Search for the cell housing the specified text and yield its [x, y] center coordinate. 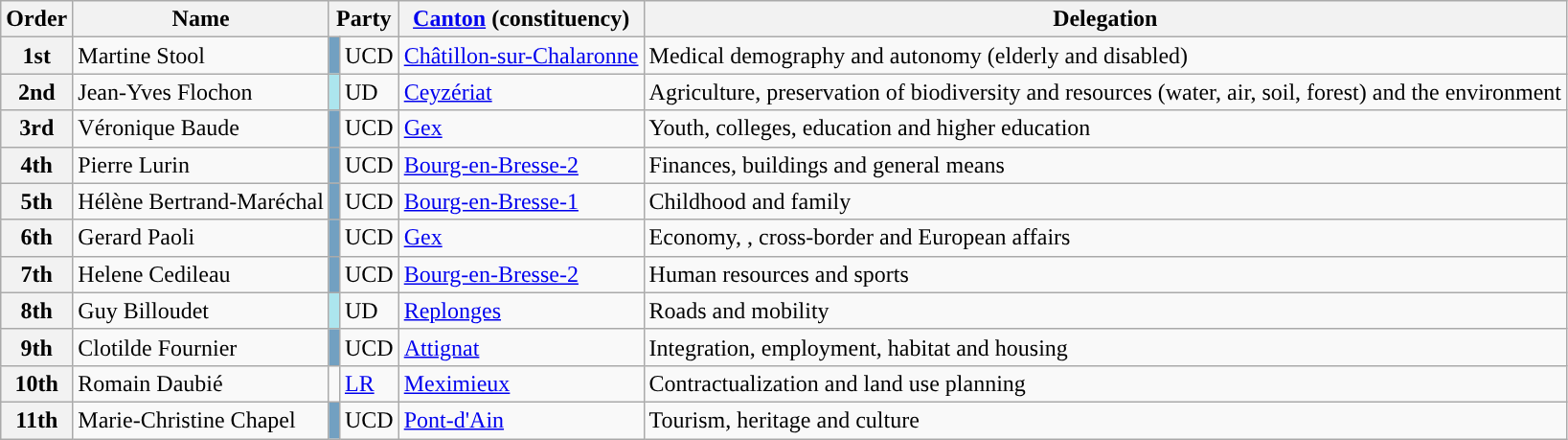
LR [369, 383]
Roads and mobility [1105, 311]
Tourism, heritage and culture [1105, 420]
Romain Daubié [201, 383]
10th [36, 383]
Medical demography and autonomy (elderly and disabled) [1105, 56]
2nd [36, 92]
Jean-Yves Flochon [201, 92]
Order [36, 19]
Meximieux [521, 383]
Finances, buildings and general means [1105, 165]
Helene Cedileau [201, 274]
5th [36, 201]
Pont-d'Ain [521, 420]
Gerard Paoli [201, 238]
Delegation [1105, 19]
4th [36, 165]
1st [36, 56]
Clotilde Fournier [201, 347]
Attignat [521, 347]
Agriculture, preservation of biodiversity and resources (water, air, soil, forest) and the environment [1105, 92]
Véronique Baude [201, 128]
Name [201, 19]
9th [36, 347]
Integration, employment, habitat and housing [1105, 347]
6th [36, 238]
Contractualization and land use planning [1105, 383]
Youth, colleges, education and higher education [1105, 128]
7th [36, 274]
Bourg-en-Bresse-1 [521, 201]
11th [36, 420]
3rd [36, 128]
Childhood and family [1105, 201]
Martine Stool [201, 56]
Guy Billoudet [201, 311]
Ceyzériat [521, 92]
Replonges [521, 311]
Human resources and sports [1105, 274]
8th [36, 311]
Châtillon-sur-Chalaronne [521, 56]
Marie-Christine Chapel [201, 420]
Party [364, 19]
Hélène Bertrand-Maréchal [201, 201]
Pierre Lurin [201, 165]
Canton (constituency) [521, 19]
Economy, , cross-border and European affairs [1105, 238]
